Determine the (x, y) coordinate at the center of the cell enclosing the given text.  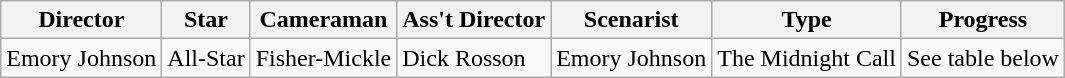
Fisher-Mickle (324, 58)
Cameraman (324, 20)
All-Star (206, 58)
Ass't Director (474, 20)
Progress (982, 20)
Dick Rosson (474, 58)
The Midnight Call (807, 58)
Star (206, 20)
Director (82, 20)
See table below (982, 58)
Type (807, 20)
Scenarist (632, 20)
